Locate the cell with the specified text and output its (X, Y) center coordinate. 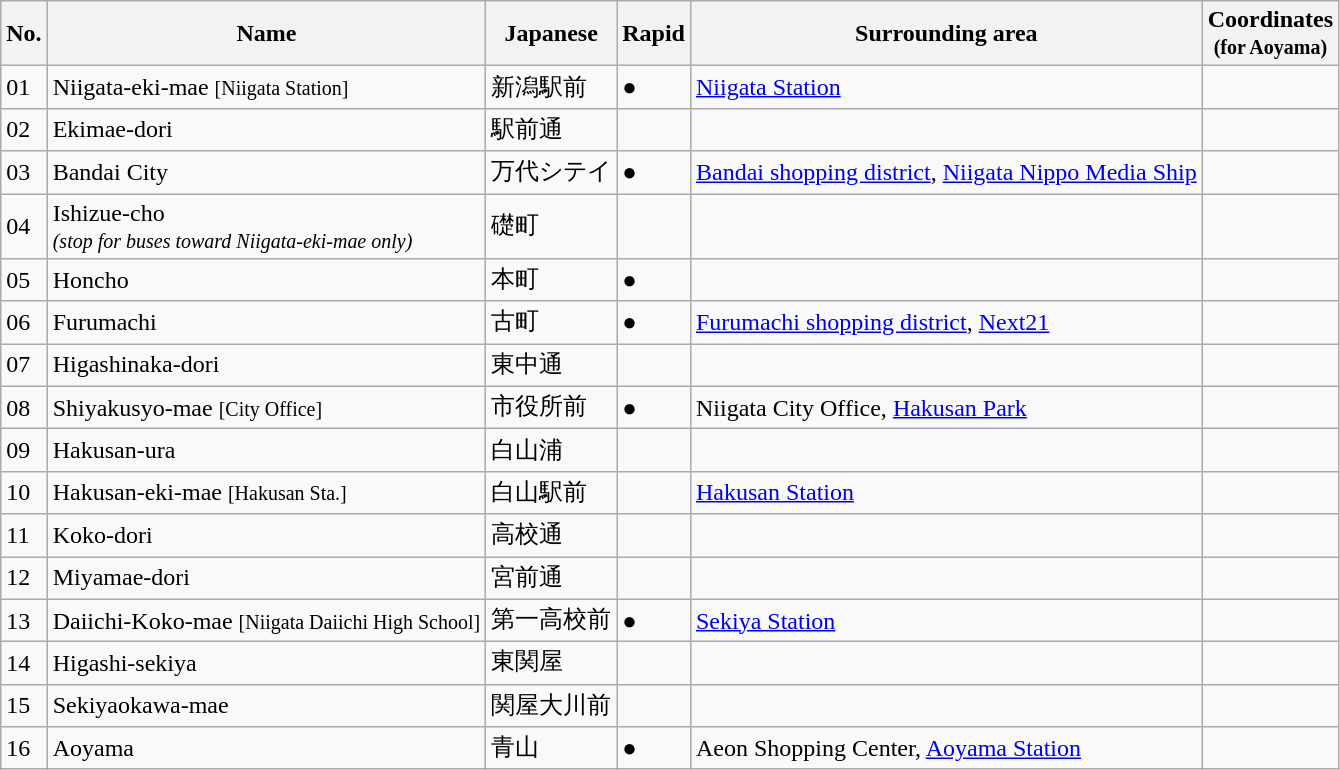
Daiichi-Koko-mae [Niigata Daiichi High School] (266, 620)
Aoyama (266, 748)
駅前通 (552, 130)
Furumachi shopping district, Next21 (946, 322)
Niigata-eki-mae [Niigata Station] (266, 88)
白山駅前 (552, 492)
Sekiya Station (946, 620)
16 (24, 748)
10 (24, 492)
Bandai City (266, 172)
09 (24, 450)
市役所前 (552, 408)
Name (266, 34)
礎町 (552, 226)
白山浦 (552, 450)
Hakusan-eki-mae [Hakusan Sta.] (266, 492)
Ishizue-cho(stop for buses toward Niigata-eki-mae only) (266, 226)
古町 (552, 322)
Sekiyaokawa-mae (266, 706)
07 (24, 366)
02 (24, 130)
万代シテイ (552, 172)
Hakusan Station (946, 492)
Koko-dori (266, 536)
東関屋 (552, 664)
Higashinaka-dori (266, 366)
Bandai shopping district, Niigata Nippo Media Ship (946, 172)
No. (24, 34)
05 (24, 280)
04 (24, 226)
08 (24, 408)
Miyamae-dori (266, 578)
関屋大川前 (552, 706)
Hakusan-ura (266, 450)
11 (24, 536)
Rapid (654, 34)
Shiyakusyo-mae [City Office] (266, 408)
Honcho (266, 280)
Surrounding area (946, 34)
本町 (552, 280)
Niigata Station (946, 88)
13 (24, 620)
01 (24, 88)
Ekimae-dori (266, 130)
第一高校前 (552, 620)
Furumachi (266, 322)
東中通 (552, 366)
Aeon Shopping Center, Aoyama Station (946, 748)
15 (24, 706)
Higashi-sekiya (266, 664)
Japanese (552, 34)
Niigata City Office, Hakusan Park (946, 408)
03 (24, 172)
14 (24, 664)
宮前通 (552, 578)
青山 (552, 748)
高校通 (552, 536)
12 (24, 578)
06 (24, 322)
新潟駅前 (552, 88)
Coordinates(for Aoyama) (1270, 34)
